Return the [x, y] coordinate for the center point of the cell that contains the specified text.  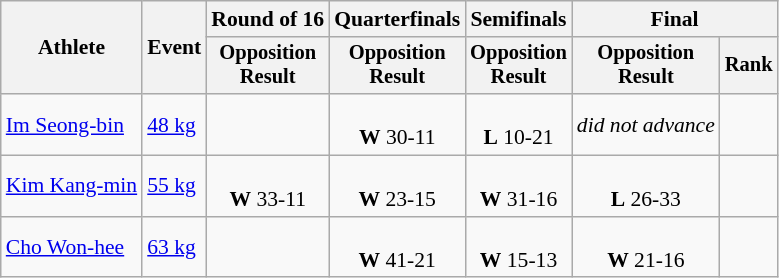
Athlete [72, 48]
W 21-16 [646, 248]
Event [174, 48]
Kim Kang-min [72, 186]
Round of 16 [268, 19]
Im Seong-bin [72, 124]
W 31-16 [518, 186]
55 kg [174, 186]
63 kg [174, 248]
Cho Won-hee [72, 248]
W 15-13 [518, 248]
W 41-21 [397, 248]
L 26-33 [646, 186]
W 23-15 [397, 186]
W 30-11 [397, 124]
Final [675, 19]
48 kg [174, 124]
Semifinals [518, 19]
did not advance [646, 124]
Quarterfinals [397, 19]
W 33-11 [268, 186]
L 10-21 [518, 124]
Rank [749, 66]
